Find where the given text appears and provide that cell's center as (X, Y) coordinate. 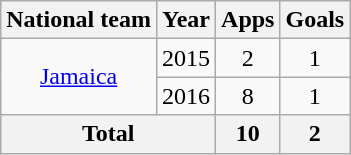
2016 (186, 96)
Year (186, 20)
8 (248, 96)
Goals (315, 20)
National team (79, 20)
10 (248, 134)
Jamaica (79, 77)
Apps (248, 20)
Total (108, 134)
2015 (186, 58)
